Extract the (X, Y) coordinate from the center of the cell holding the provided text.  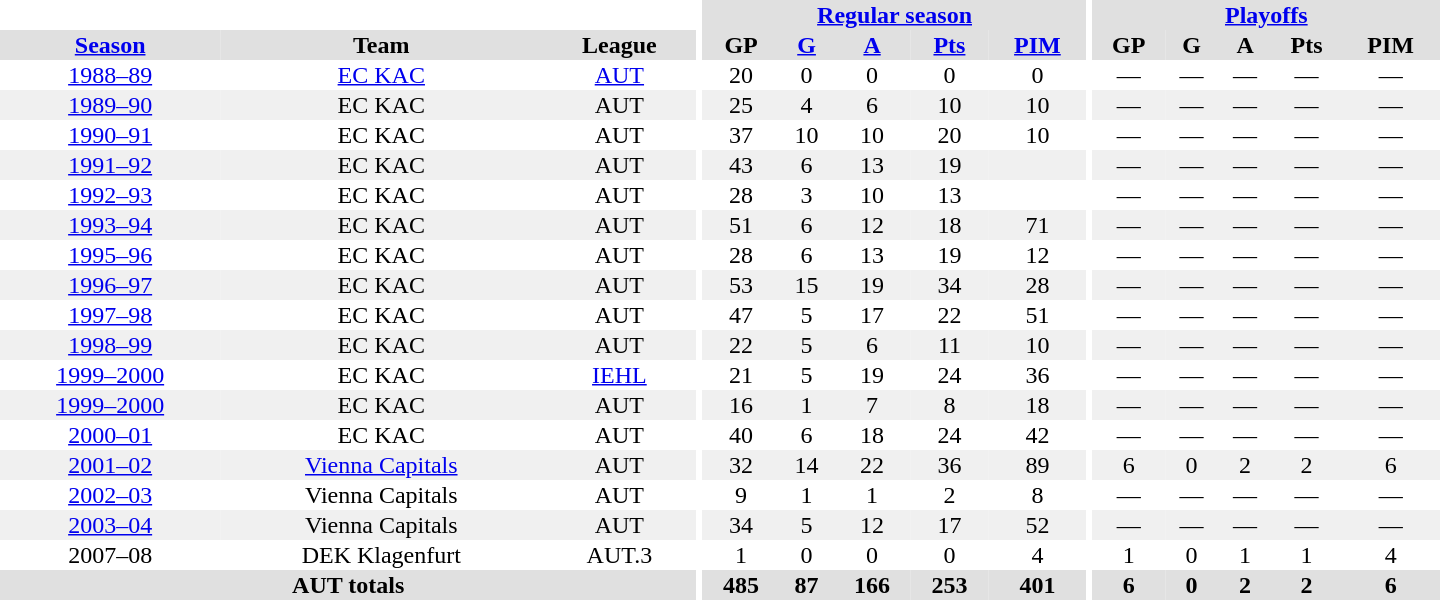
1989–90 (110, 105)
Team (381, 45)
2001–02 (110, 465)
1998–99 (110, 345)
37 (740, 135)
401 (1038, 585)
7 (872, 405)
87 (807, 585)
2003–04 (110, 525)
40 (740, 435)
32 (740, 465)
2007–08 (110, 555)
89 (1038, 465)
AUT totals (348, 585)
485 (740, 585)
3 (807, 195)
253 (950, 585)
47 (740, 315)
IEHL (619, 375)
1997–98 (110, 315)
1993–94 (110, 225)
1996–97 (110, 285)
15 (807, 285)
52 (1038, 525)
14 (807, 465)
1988–89 (110, 75)
AUT.3 (619, 555)
11 (950, 345)
16 (740, 405)
1995–96 (110, 255)
DEK Klagenfurt (381, 555)
League (619, 45)
25 (740, 105)
1990–91 (110, 135)
1991–92 (110, 165)
2002–03 (110, 495)
2000–01 (110, 435)
53 (740, 285)
43 (740, 165)
Regular season (894, 15)
Playoffs (1266, 15)
42 (1038, 435)
9 (740, 495)
Season (110, 45)
1992–93 (110, 195)
71 (1038, 225)
166 (872, 585)
21 (740, 375)
